Locate the cell with the specified text and output its [X, Y] center coordinate. 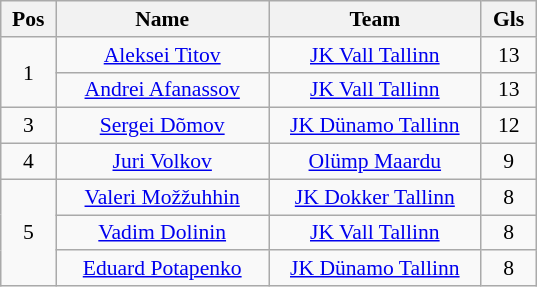
1 [28, 72]
Pos [28, 19]
Olümp Maardu [374, 162]
Gls [508, 19]
Aleksei Titov [162, 55]
5 [28, 232]
9 [508, 162]
JK Dokker Tallinn [374, 197]
12 [508, 126]
Eduard Potapenko [162, 269]
Team [374, 19]
3 [28, 126]
4 [28, 162]
Name [162, 19]
Andrei Afanassov [162, 90]
Vadim Dolinin [162, 233]
Juri Volkov [162, 162]
Sergei Dõmov [162, 126]
Valeri Možžuhhin [162, 197]
